Find where the given text appears and provide that cell's center as (X, Y) coordinate. 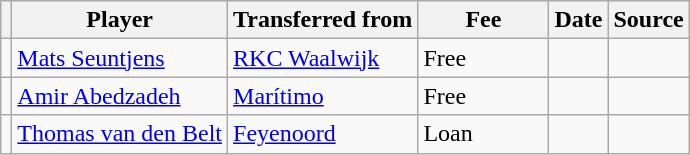
Loan (484, 134)
Player (120, 20)
Date (578, 20)
Feyenoord (323, 134)
RKC Waalwijk (323, 58)
Amir Abedzadeh (120, 96)
Fee (484, 20)
Thomas van den Belt (120, 134)
Mats Seuntjens (120, 58)
Transferred from (323, 20)
Marítimo (323, 96)
Source (648, 20)
